Determine the (X, Y) coordinate at the center of the cell enclosing the given text.  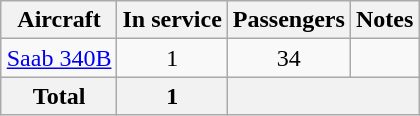
Aircraft (59, 20)
In service (172, 20)
34 (288, 58)
Notes (384, 20)
Saab 340B (59, 58)
Total (59, 96)
Passengers (288, 20)
